From the cell containing the given text, extract its center point as [x, y] coordinate. 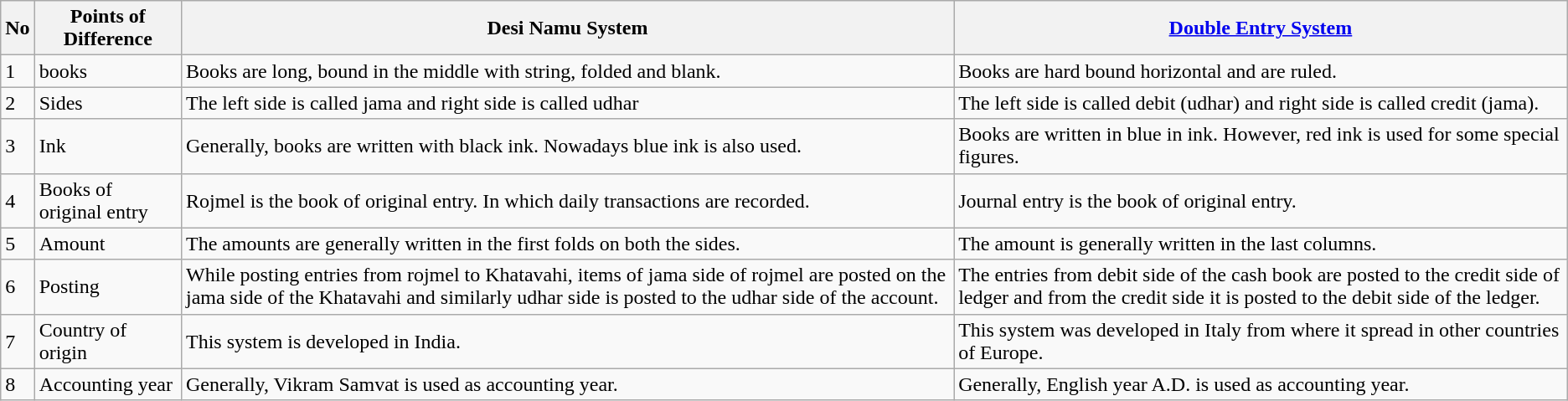
The left side is called debit (udhar) and right side is called credit (jama). [1261, 103]
7 [18, 342]
8 [18, 384]
Generally, books are written with black ink. Nowadays blue ink is also used. [567, 146]
Sides [107, 103]
Generally, Vikram Samvat is used as accounting year. [567, 384]
5 [18, 244]
No [18, 28]
Country of origin [107, 342]
books [107, 71]
This system was developed in Italy from where it spread in other countries of Europe. [1261, 342]
6 [18, 286]
This system is developed in India. [567, 342]
The left side is called jama and right side is called udhar [567, 103]
Books of original entry [107, 201]
Generally, English year A.D. is used as accounting year. [1261, 384]
2 [18, 103]
Books are hard bound horizontal and are ruled. [1261, 71]
The amount is generally written in the last columns. [1261, 244]
Books are long, bound in the middle with string, folded and blank. [567, 71]
Rojmel is the book of original entry. In which daily transactions are recorded. [567, 201]
Amount [107, 244]
Double Entry System [1261, 28]
Journal entry is the book of original entry. [1261, 201]
Accounting year [107, 384]
Posting [107, 286]
Desi Namu System [567, 28]
Points of Difference [107, 28]
The amounts are generally written in the first folds on both the sides. [567, 244]
1 [18, 71]
4 [18, 201]
Ink [107, 146]
3 [18, 146]
Books are written in blue in ink. However, red ink is used for some special figures. [1261, 146]
